For the text-containing cell, return its midpoint in [X, Y] coordinate format. 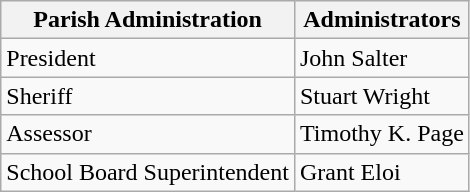
Timothy K. Page [382, 134]
Administrators [382, 20]
Stuart Wright [382, 96]
Sheriff [148, 96]
President [148, 58]
Grant Eloi [382, 172]
Assessor [148, 134]
John Salter [382, 58]
Parish Administration [148, 20]
School Board Superintendent [148, 172]
